Capture the cell that displays the provided text and extract its [X, Y] central coordinate. 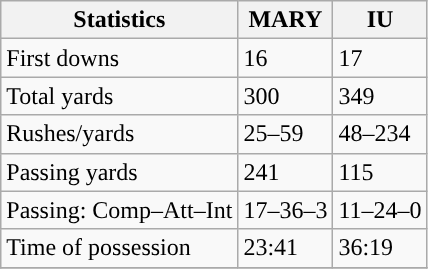
Statistics [120, 20]
MARY [286, 20]
Passing yards [120, 172]
Passing: Comp–Att–Int [120, 210]
Time of possession [120, 248]
349 [380, 96]
300 [286, 96]
17–36–3 [286, 210]
25–59 [286, 134]
48–234 [380, 134]
115 [380, 172]
17 [380, 58]
Rushes/yards [120, 134]
11–24–0 [380, 210]
36:19 [380, 248]
IU [380, 20]
241 [286, 172]
16 [286, 58]
Total yards [120, 96]
23:41 [286, 248]
First downs [120, 58]
